Pinpoint the cell where the given text exists, returning its (X, Y) midpoint coordinate. 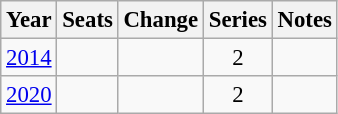
Change (160, 20)
Seats (88, 20)
Series (238, 20)
2020 (29, 95)
Year (29, 20)
Notes (304, 20)
2014 (29, 58)
